Pinpoint the cell where the given text exists, returning its [X, Y] midpoint coordinate. 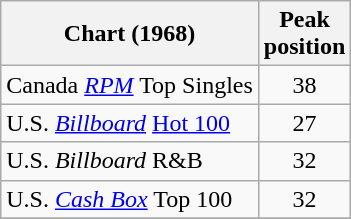
38 [304, 85]
U.S. Billboard R&B [130, 161]
Peakposition [304, 34]
27 [304, 123]
Chart (1968) [130, 34]
U.S. Cash Box Top 100 [130, 199]
Canada RPM Top Singles [130, 85]
U.S. Billboard Hot 100 [130, 123]
